For the text-containing cell, return its midpoint in [X, Y] coordinate format. 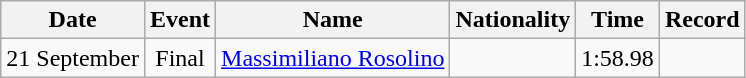
Date [73, 20]
Name [333, 20]
Event [180, 20]
Nationality [513, 20]
Time [618, 20]
21 September [73, 58]
1:58.98 [618, 58]
Massimiliano Rosolino [333, 58]
Record [702, 20]
Final [180, 58]
